Search for the cell housing the specified text and yield its (x, y) center coordinate. 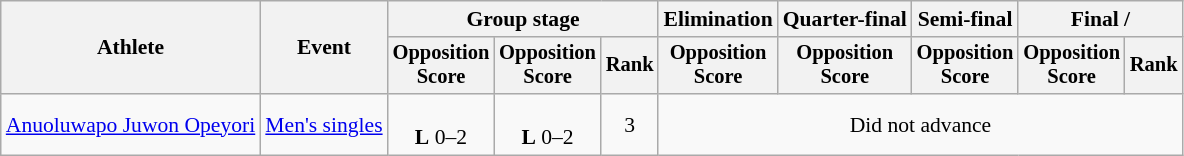
3 (630, 124)
Elimination (718, 19)
Final / (1100, 19)
Event (324, 48)
Did not advance (920, 124)
Semi-final (966, 19)
Group stage (524, 19)
Anuoluwapo Juwon Opeyori (131, 124)
Quarter-final (845, 19)
Athlete (131, 48)
Men's singles (324, 124)
